Output the [X, Y] coordinate of the center of the cell containing the given text.  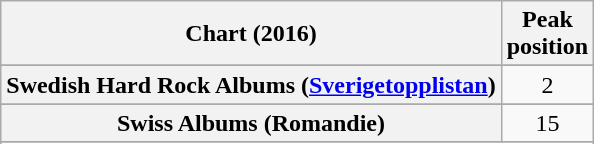
Swedish Hard Rock Albums (Sverigetopplistan) [251, 85]
15 [547, 123]
Swiss Albums (Romandie) [251, 123]
Peak position [547, 34]
Chart (2016) [251, 34]
2 [547, 85]
